Find where the given text appears and provide that cell's center as (x, y) coordinate. 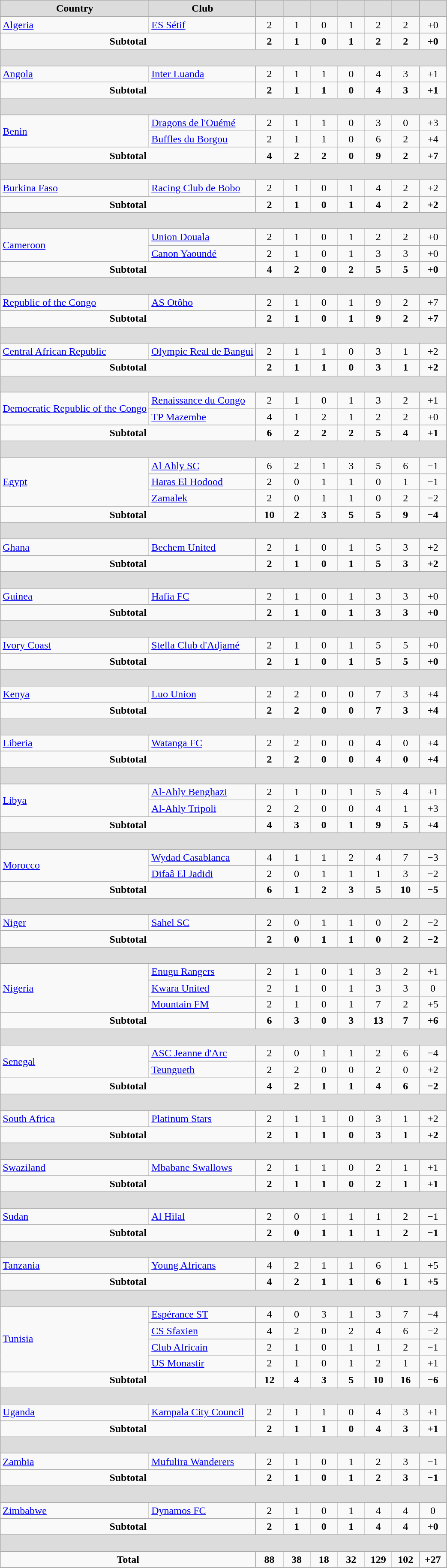
+6 (433, 1021)
Sudan (75, 1216)
Dynamos FC (202, 1510)
102 (406, 1559)
Total (128, 1559)
Teungueth (202, 1070)
US Monastir (202, 1363)
18 (324, 1559)
Morocco (75, 865)
+27 (433, 1559)
Algeria (75, 25)
Swaziland (75, 1167)
Club (202, 9)
Zimbabwe (75, 1510)
Country (75, 9)
Central African Republic (75, 351)
Democratic Republic of the Congo (75, 408)
Luo Union (202, 694)
Senegal (75, 1061)
Guinea (75, 596)
Kenya (75, 694)
Wydad Casablanca (202, 857)
Mufulira Wanderers (202, 1461)
Benin (75, 131)
Canon Yaoundé (202, 253)
Mbabane Swallows (202, 1167)
Young Africans (202, 1266)
Olympic Real de Bangui (202, 351)
Burkina Faso (75, 188)
Renaissance du Congo (202, 400)
TP Mazembe (202, 416)
12 (270, 1380)
Tunisia (75, 1339)
Stella Club d'Adjamé (202, 645)
South Africa (75, 1119)
Kampala City Council (202, 1412)
Haras El Hodood (202, 482)
Enugu Rangers (202, 971)
Watanga FC (202, 743)
CS Sfaxien (202, 1331)
Cameroon (75, 245)
Buffles du Borgou (202, 139)
AS Otôho (202, 302)
Bechem United (202, 547)
−3 (433, 857)
Zambia (75, 1461)
Niger (75, 923)
Espérance ST (202, 1315)
Al Hilal (202, 1216)
Angola (75, 74)
−5 (433, 890)
Liberia (75, 743)
Tanzania (75, 1266)
Difaâ El Jadidi (202, 874)
13 (378, 1021)
Mountain FM (202, 1004)
Platinum Stars (202, 1119)
Zamalek (202, 498)
Al-Ahly Tripoli (202, 808)
Republic of the Congo (75, 302)
Ghana (75, 547)
−6 (433, 1380)
Sahel SC (202, 923)
Hafia FC (202, 596)
Ivory Coast (75, 645)
Uganda (75, 1412)
Nigeria (75, 988)
ES Sétif (202, 25)
129 (378, 1559)
Dragons de l'Ouémé (202, 123)
Libya (75, 800)
Kwara United (202, 988)
Club Africain (202, 1347)
32 (351, 1559)
Union Douala (202, 237)
Al-Ahly Benghazi (202, 792)
ASC Jeanne d'Arc (202, 1053)
16 (406, 1380)
Egypt (75, 482)
Al Ahly SC (202, 465)
Racing Club de Bobo (202, 188)
38 (297, 1559)
Inter Luanda (202, 74)
88 (270, 1559)
